Scan for the cell matching the given text and deliver its [X, Y] coordinate at center. 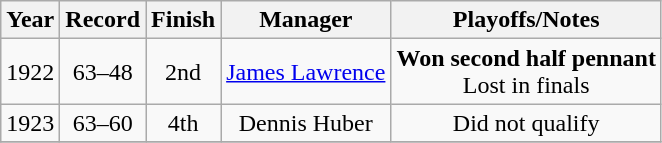
Record [103, 20]
4th [184, 123]
Dennis Huber [306, 123]
63–48 [103, 72]
Year [30, 20]
James Lawrence [306, 72]
1922 [30, 72]
Did not qualify [526, 123]
Manager [306, 20]
Won second half pennantLost in finals [526, 72]
63–60 [103, 123]
Finish [184, 20]
2nd [184, 72]
1923 [30, 123]
Playoffs/Notes [526, 20]
